Locate the cell with the specified text and output its (x, y) center coordinate. 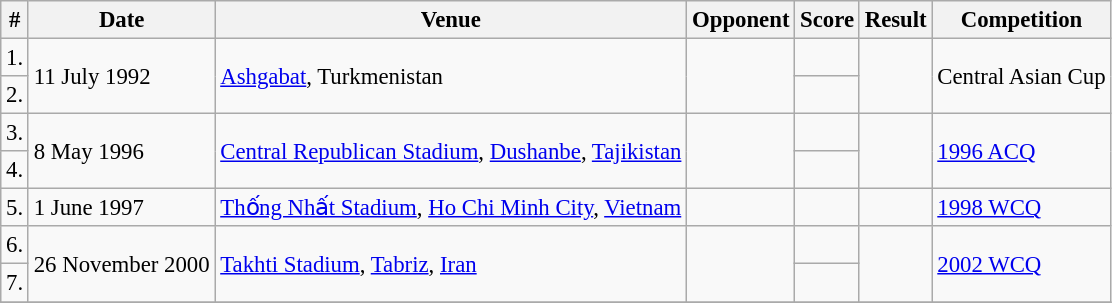
Ashgabat, Turkmenistan (451, 76)
Venue (451, 20)
3. (15, 133)
8 May 1996 (121, 152)
Date (121, 20)
1. (15, 58)
1998 WCQ (1022, 208)
Opponent (741, 20)
2002 WCQ (1022, 264)
4. (15, 170)
Central Republican Stadium, Dushanbe, Tajikistan (451, 152)
11 July 1992 (121, 76)
7. (15, 283)
1 June 1997 (121, 208)
1996 ACQ (1022, 152)
Thống Nhất Stadium, Ho Chi Minh City, Vietnam (451, 208)
6. (15, 245)
2. (15, 95)
5. (15, 208)
Competition (1022, 20)
# (15, 20)
Score (828, 20)
Result (896, 20)
26 November 2000 (121, 264)
Central Asian Cup (1022, 76)
Takhti Stadium, Tabriz, Iran (451, 264)
